Scan for the cell matching the given text and deliver its [x, y] coordinate at center. 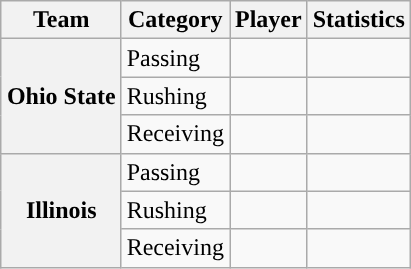
Player [269, 20]
Illinois [61, 210]
Team [61, 20]
Category [175, 20]
Ohio State [61, 96]
Statistics [358, 20]
